Capture the cell that displays the provided text and extract its [x, y] central coordinate. 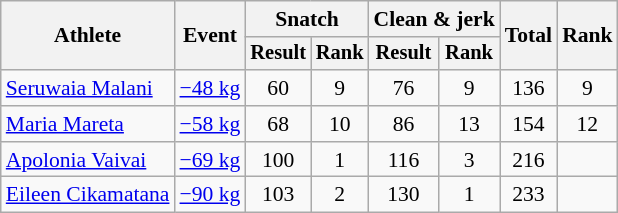
Seruwaia Malani [88, 88]
86 [404, 124]
Maria Mareta [88, 124]
Eileen Cikamatana [88, 195]
233 [528, 195]
Athlete [88, 36]
3 [468, 160]
154 [528, 124]
2 [340, 195]
100 [278, 160]
130 [404, 195]
Total [528, 36]
−48 kg [210, 88]
136 [528, 88]
12 [588, 124]
Apolonia Vaivai [88, 160]
10 [340, 124]
116 [404, 160]
60 [278, 88]
Snatch [306, 19]
Event [210, 36]
76 [404, 88]
13 [468, 124]
216 [528, 160]
−58 kg [210, 124]
Clean & jerk [434, 19]
−90 kg [210, 195]
−69 kg [210, 160]
103 [278, 195]
68 [278, 124]
